Identify which cell holds the provided text, then report its (x, y) central coordinate. 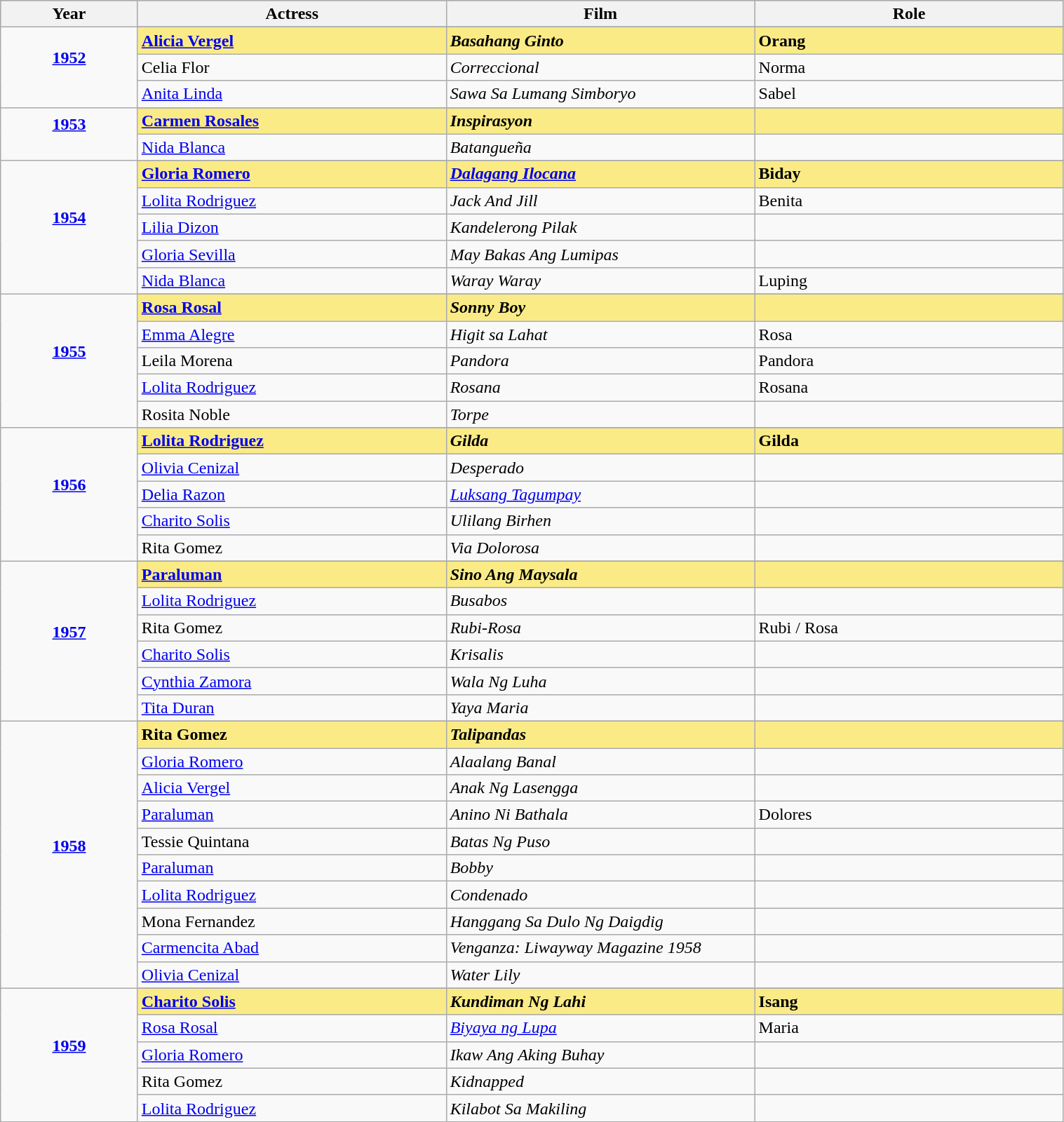
Rosita Noble (292, 414)
Torpe (600, 414)
Norma (909, 67)
Biday (909, 174)
Basahang Ginto (600, 41)
1957 (69, 641)
Anita Linda (292, 94)
Biyaya ng Lupa (600, 1028)
Carmencita Abad (292, 948)
Isang (909, 1001)
Kidnapped (600, 1081)
Emma Alegre (292, 334)
1959 (69, 1055)
Batas Ng Puso (600, 841)
Lilia Dizon (292, 227)
1958 (69, 854)
Kundiman Ng Lahi (600, 1001)
Venganza: Liwayway Magazine 1958 (600, 948)
Anak Ng Lasengga (600, 788)
Wala Ng Luha (600, 681)
Film (600, 14)
Carmen Rosales (292, 121)
Luksang Tagumpay (600, 494)
Dolores (909, 815)
Krisalis (600, 654)
Celia Flor (292, 67)
Desperado (600, 468)
Kilabot Sa Makiling (600, 1108)
Delia Razon (292, 494)
Yaya Maria (600, 708)
Sawa Sa Lumang Simboryo (600, 94)
Leila Morena (292, 361)
Bobby (600, 868)
Busabos (600, 601)
1953 (69, 134)
Rubi / Rosa (909, 628)
Gloria Sevilla (292, 254)
Ulilang Birhen (600, 521)
1952 (69, 67)
Cynthia Zamora (292, 681)
Hanggang Sa Dulo Ng Daigdig (600, 921)
1954 (69, 227)
Dalagang Ilocana (600, 174)
Via Dolorosa (600, 548)
Benita (909, 201)
Talipandas (600, 734)
Inspirasyon (600, 121)
Sabel (909, 94)
Jack And Jill (600, 201)
Higit sa Lahat (600, 334)
Tita Duran (292, 708)
Mona Fernandez (292, 921)
Anino Ni Bathala (600, 815)
Tessie Quintana (292, 841)
Year (69, 14)
Waray Waray (600, 280)
Condenado (600, 895)
1956 (69, 494)
Water Lily (600, 975)
Ikaw Ang Aking Buhay (600, 1055)
Kandelerong Pilak (600, 227)
Alaalang Banal (600, 761)
Luping (909, 280)
Actress (292, 14)
Rosa (909, 334)
Role (909, 14)
Maria (909, 1028)
Batangueña (600, 147)
Orang (909, 41)
1955 (69, 360)
Rubi-Rosa (600, 628)
Correccional (600, 67)
Sino Ang Maysala (600, 574)
Sonny Boy (600, 307)
May Bakas Ang Lumipas (600, 254)
